Search for the cell housing the specified text and yield its (x, y) center coordinate. 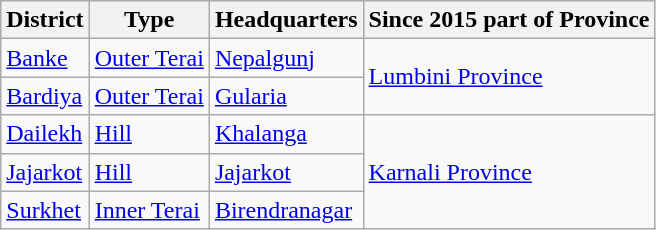
Nepalgunj (286, 58)
Dailekh (45, 134)
Birendranagar (286, 210)
Type (149, 20)
Khalanga (286, 134)
District (45, 20)
Gularia (286, 96)
Headquarters (286, 20)
Karnali Province (509, 172)
Inner Terai (149, 210)
Banke (45, 58)
Since 2015 part of Province (509, 20)
Bardiya (45, 96)
Surkhet (45, 210)
Lumbini Province (509, 77)
